Provide the (x, y) coordinate of the cell's center where the given text is located.  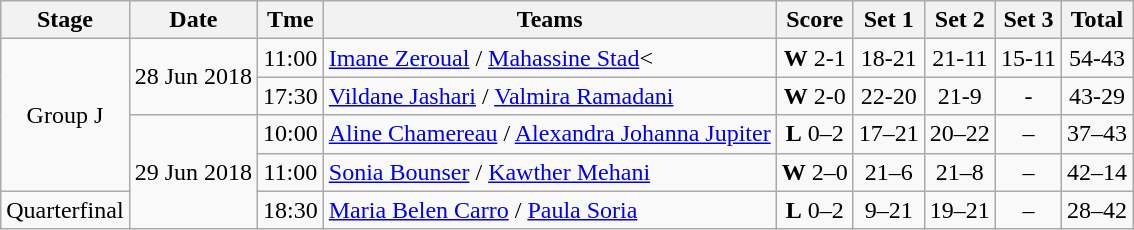
W 2-1 (814, 58)
Vildane Jashari / Valmira Ramadani (550, 96)
54-43 (1098, 58)
Date (193, 20)
22-20 (888, 96)
20–22 (960, 134)
Set 1 (888, 20)
- (1028, 96)
21–6 (888, 172)
21-9 (960, 96)
17–21 (888, 134)
28 Jun 2018 (193, 77)
Stage (65, 20)
Sonia Bounser / Kawther Mehani (550, 172)
29 Jun 2018 (193, 172)
Maria Belen Carro / Paula Soria (550, 210)
Aline Chamereau / Alexandra Johanna Jupiter (550, 134)
Total (1098, 20)
Teams (550, 20)
21–8 (960, 172)
Imane Zeroual / Mahassine Stad< (550, 58)
42–14 (1098, 172)
Tme (291, 20)
15-11 (1028, 58)
Set 3 (1028, 20)
18:30 (291, 210)
W 2–0 (814, 172)
Quarterfinal (65, 210)
Group J (65, 115)
37–43 (1098, 134)
W 2-0 (814, 96)
Set 2 (960, 20)
28–42 (1098, 210)
9–21 (888, 210)
19–21 (960, 210)
Score (814, 20)
21-11 (960, 58)
10:00 (291, 134)
18-21 (888, 58)
17:30 (291, 96)
43-29 (1098, 96)
